From the cell containing the given text, extract its center point as (x, y) coordinate. 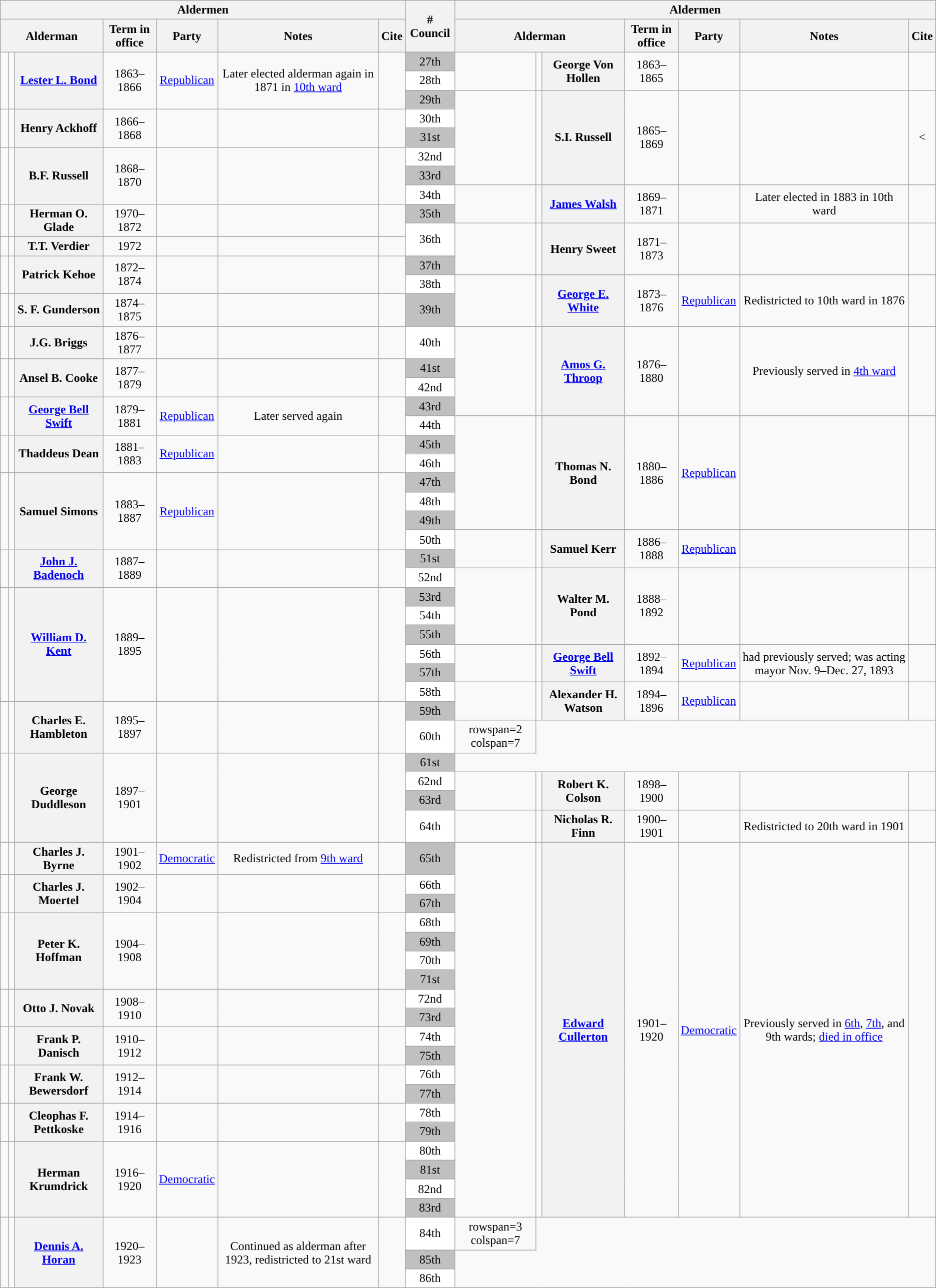
Peter K. Hoffman (59, 951)
Thaddeus Dean (59, 454)
1879–1881 (130, 416)
Previously served in 4th ward (824, 371)
61st (430, 762)
1910–1912 (130, 1046)
1872–1874 (130, 275)
T.T. Verdier (59, 246)
1901–1902 (130, 859)
60th (430, 737)
40th (430, 343)
49th (430, 520)
44th (430, 425)
27th (430, 61)
72nd (430, 999)
1901–1920 (651, 1030)
1887–1889 (130, 568)
1914–1916 (130, 1122)
Frank W. Bewersdorf (59, 1084)
Charles J. Moertel (59, 894)
33rd (430, 175)
1920–1923 (130, 1253)
< (922, 137)
Thomas N. Bond (583, 473)
51st (430, 558)
S. F. Gunderson (59, 310)
80th (430, 1151)
45th (430, 444)
38th (430, 284)
75th (430, 1056)
Cleophas F. Pettkoske (59, 1122)
1869–1871 (651, 204)
1868–1870 (130, 175)
53rd (430, 596)
1873–1876 (651, 301)
1876–1880 (651, 371)
1898–1900 (651, 791)
Dennis A. Horan (59, 1253)
1897–1901 (130, 798)
William D. Kent (59, 644)
76th (430, 1075)
James Walsh (583, 204)
George Duddleson (59, 798)
rowspan=2 colspan=7 (495, 737)
79th (430, 1132)
1877–1879 (130, 378)
74th (430, 1037)
Redistricted from 9th ward (298, 859)
56th (430, 654)
37th (430, 265)
63rd (430, 800)
Later elected in 1883 in 10th ward (824, 204)
1892–1894 (651, 663)
B.F. Russell (59, 175)
Robert K. Colson (583, 791)
77th (430, 1094)
30th (430, 118)
Samuel Simons (59, 511)
43rd (430, 406)
1888–1892 (651, 606)
62nd (430, 781)
1865–1869 (651, 137)
1900–1901 (651, 826)
1912–1914 (130, 1084)
Later elected alderman again in 1871 in 10th ward (298, 80)
54th (430, 616)
Henry Sweet (583, 249)
1863–1866 (130, 80)
35th (430, 213)
1883–1887 (130, 511)
82nd (430, 1189)
29th (430, 99)
58th (430, 692)
1904–1908 (130, 951)
Samuel Kerr (583, 549)
59th (430, 711)
1881–1883 (130, 454)
1895–1897 (130, 727)
1972 (130, 246)
70th (430, 961)
Continued as alderman after 1923, redistricted to 21st ward (298, 1253)
28th (430, 80)
46th (430, 463)
47th (430, 482)
Herman Krumdrick (59, 1179)
Walter M. Pond (583, 606)
32nd (430, 156)
1876–1877 (130, 343)
Herman O. Glade (59, 220)
Charles J. Byrne (59, 859)
57th (430, 673)
Redistricted to 20th ward in 1901 (824, 826)
1874–1875 (130, 310)
83rd (430, 1208)
Otto J. Novak (59, 1008)
1866–1868 (130, 128)
1894–1896 (651, 701)
50th (430, 539)
Ansel B. Cooke (59, 378)
1863–1865 (651, 71)
1908–1910 (130, 1008)
George Von Hollen (583, 71)
67th (430, 903)
31st (430, 137)
39th (430, 310)
George E. White (583, 301)
36th (430, 239)
65th (430, 859)
Charles E. Hambleton (59, 727)
85th (430, 1259)
48th (430, 501)
John J. Badenoch (59, 568)
Nicholas R. Finn (583, 826)
Henry Ackhoff (59, 128)
J.G. Briggs (59, 343)
Later served again (298, 416)
rowspan=3 colspan=7 (495, 1234)
1880–1886 (651, 473)
Lester L. Bond (59, 80)
68th (430, 922)
Redistricted to 10th ward in 1876 (824, 301)
Alexander H. Watson (583, 701)
42nd (430, 387)
1889–1895 (130, 644)
1871–1873 (651, 249)
1916–1920 (130, 1179)
Edward Cullerton (583, 1030)
64th (430, 826)
# Council (430, 26)
52nd (430, 577)
86th (430, 1279)
41st (430, 368)
Amos G. Throop (583, 371)
S.I. Russell (583, 137)
84th (430, 1234)
73rd (430, 1018)
78th (430, 1113)
69th (430, 941)
1886–1888 (651, 549)
34th (430, 194)
71st (430, 980)
Frank P. Danisch (59, 1046)
Patrick Kehoe (59, 275)
81st (430, 1170)
Previously served in 6th, 7th, and 9th wards; died in office (824, 1030)
1970–1872 (130, 220)
1902–1904 (130, 894)
55th (430, 635)
had previously served; was acting mayor Nov. 9–Dec. 27, 1893 (824, 663)
66th (430, 884)
